Find where the given text appears and provide that cell's center as [X, Y] coordinate. 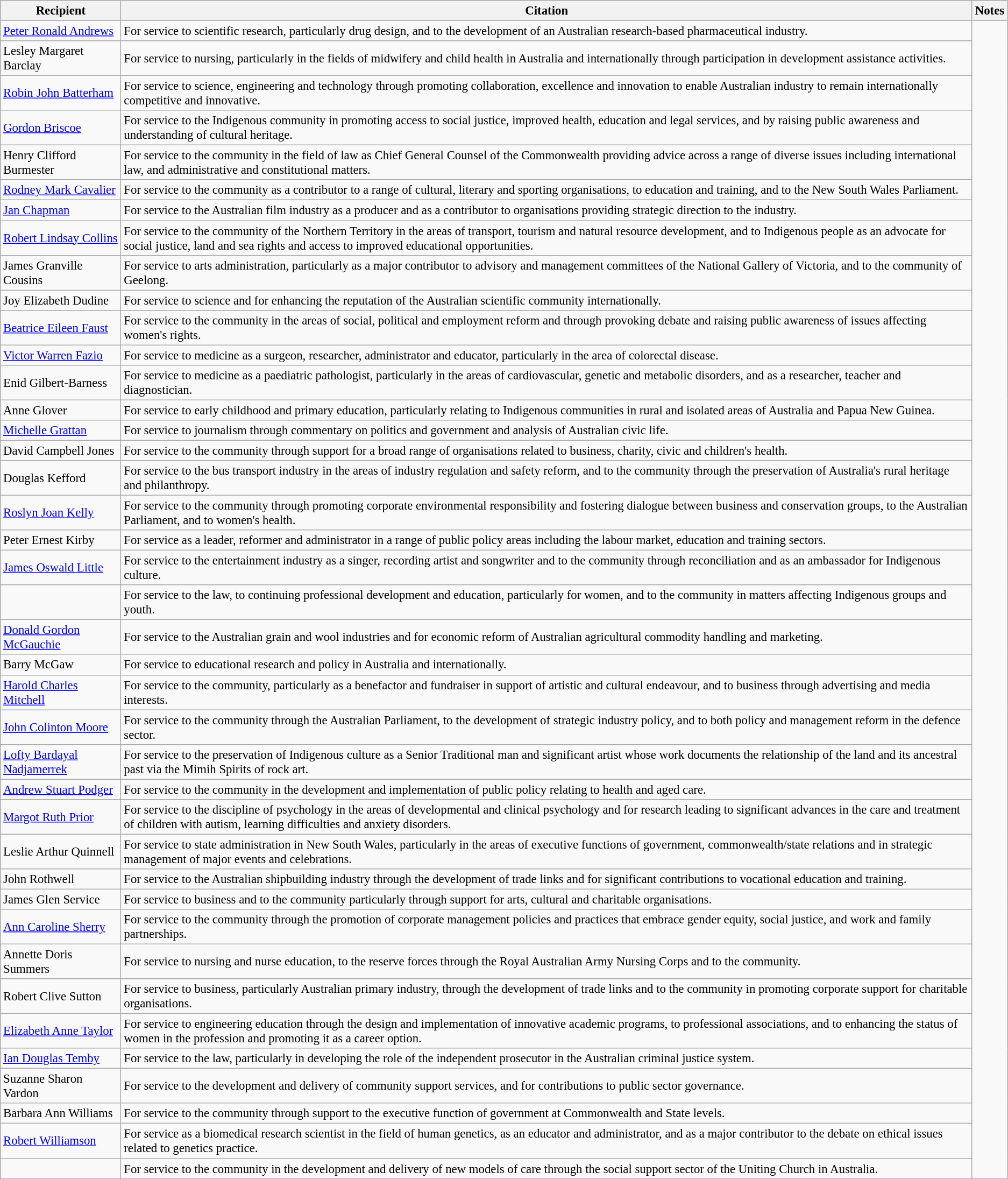
Lofty Bardayal Nadjamerrek [61, 762]
Leslie Arthur Quinnell [61, 851]
Barry McGaw [61, 665]
Donald Gordon McGauchie [61, 637]
For service to the Australian grain and wool industries and for economic reform of Australian agricultural commodity handling and marketing. [546, 637]
James Oswald Little [61, 568]
David Campbell Jones [61, 450]
Barbara Ann Williams [61, 1113]
Suzanne Sharon Vardon [61, 1086]
Joy Elizabeth Dudine [61, 300]
For service to journalism through commentary on politics and government and analysis of Australian civic life. [546, 430]
Margot Ruth Prior [61, 817]
John Colinton Moore [61, 728]
Lesley Margaret Barclay [61, 58]
Douglas Kefford [61, 478]
Jan Chapman [61, 210]
Notes [990, 11]
Recipient [61, 11]
Robert Williamson [61, 1141]
Robin John Batterham [61, 94]
Peter Ernest Kirby [61, 540]
Beatrice Eileen Faust [61, 327]
For service to educational research and policy in Australia and internationally. [546, 665]
For service to the development and delivery of community support services, and for contributions to public sector governance. [546, 1086]
Elizabeth Anne Taylor [61, 1031]
Robert Clive Sutton [61, 997]
Rodney Mark Cavalier [61, 190]
Henry Clifford Burmester [61, 163]
For service to the community through support for a broad range of organisations related to business, charity, civic and children's health. [546, 450]
Ann Caroline Sherry [61, 927]
For service to business and to the community particularly through support for arts, cultural and charitable organisations. [546, 899]
For service to scientific research, particularly drug design, and to the development of an Australian research-based pharmaceutical industry. [546, 31]
Ian Douglas Temby [61, 1058]
For service to the community through support to the executive function of government at Commonwealth and State levels. [546, 1113]
Robert Lindsay Collins [61, 238]
Andrew Stuart Podger [61, 789]
For service to medicine as a surgeon, researcher, administrator and educator, particularly in the area of colorectal disease. [546, 355]
Harold Charles Mitchell [61, 692]
For service to nursing and nurse education, to the reserve forces through the Royal Australian Army Nursing Corps and to the community. [546, 962]
Michelle Grattan [61, 430]
Peter Ronald Andrews [61, 31]
Enid Gilbert-Barness [61, 383]
Citation [546, 11]
Annette Doris Summers [61, 962]
Gordon Briscoe [61, 128]
James Glen Service [61, 899]
For service to the law, particularly in developing the role of the independent prosecutor in the Australian criminal justice system. [546, 1058]
For service as a leader, reformer and administrator in a range of public policy areas including the labour market, education and training sectors. [546, 540]
Victor Warren Fazio [61, 355]
John Rothwell [61, 879]
Roslyn Joan Kelly [61, 513]
James Granville Cousins [61, 272]
Anne Glover [61, 410]
For service to the community in the development and implementation of public policy relating to health and aged care. [546, 789]
For service to the Australian film industry as a producer and as a contributor to organisations providing strategic direction to the industry. [546, 210]
For service to science and for enhancing the reputation of the Australian scientific community internationally. [546, 300]
